Return (X, Y) of the center of cell containing provided text 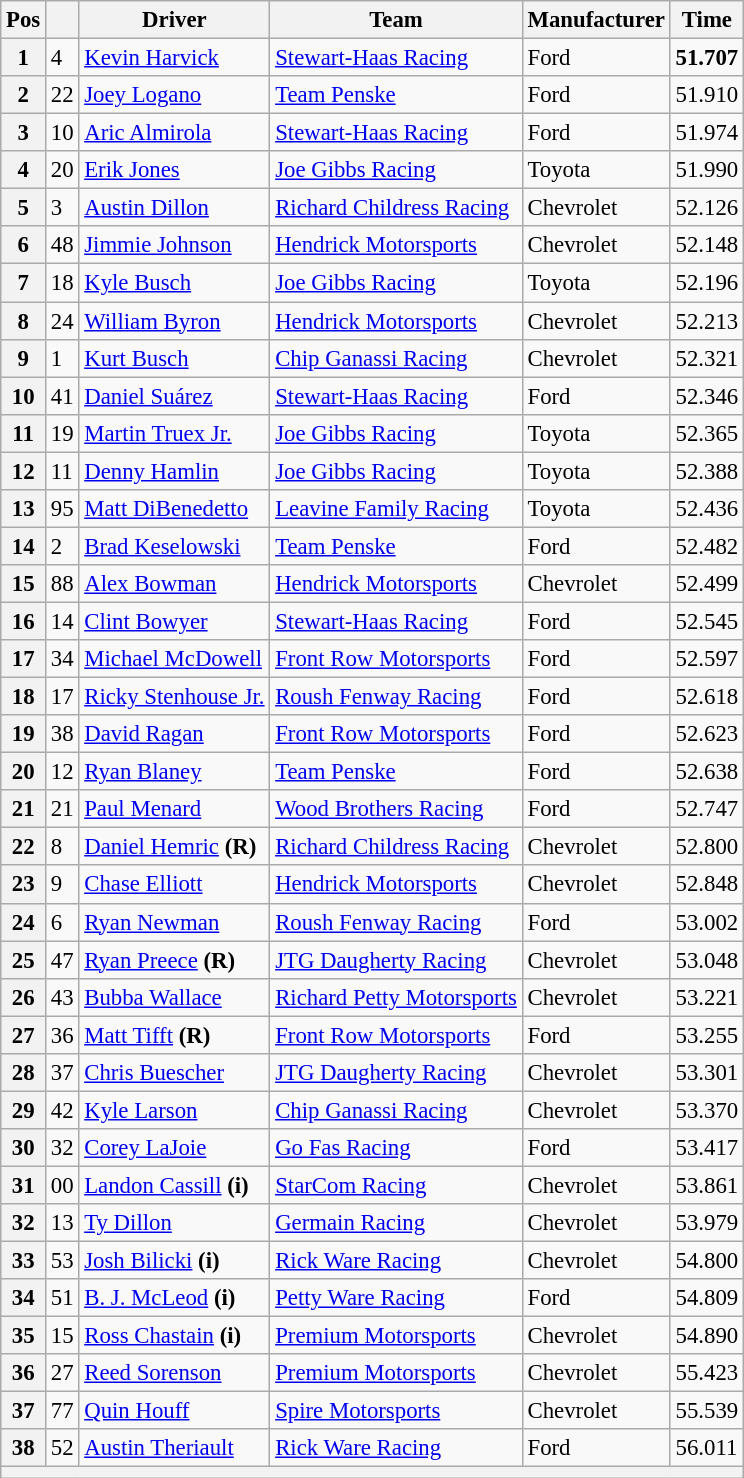
52.848 (706, 885)
52.346 (706, 396)
Erik Jones (174, 170)
Quin Houff (174, 1411)
43 (62, 997)
Driver (174, 20)
52.482 (706, 546)
52.499 (706, 584)
52.638 (706, 772)
88 (62, 584)
Ricky Stenhouse Jr. (174, 697)
30 (24, 1148)
Matt Tifft (R) (174, 1035)
Go Fas Racing (396, 1148)
35 (24, 1336)
Daniel Suárez (174, 396)
52.800 (706, 847)
28 (24, 1073)
52 (62, 1449)
Richard Petty Motorsports (396, 997)
53.048 (706, 960)
Corey LaJoie (174, 1148)
Ryan Blaney (174, 772)
Alex Bowman (174, 584)
77 (62, 1411)
Chase Elliott (174, 885)
51.990 (706, 170)
47 (62, 960)
52.597 (706, 659)
26 (24, 997)
Kyle Busch (174, 283)
95 (62, 509)
Wood Brothers Racing (396, 809)
53.255 (706, 1035)
David Ragan (174, 734)
52.321 (706, 358)
00 (62, 1185)
33 (24, 1261)
52.436 (706, 509)
16 (24, 621)
53.221 (706, 997)
52.747 (706, 809)
51.974 (706, 133)
Matt DiBenedetto (174, 509)
Landon Cassill (i) (174, 1185)
52.618 (706, 697)
Leavine Family Racing (396, 509)
7 (24, 283)
53.979 (706, 1223)
5 (24, 208)
29 (24, 1110)
Ross Chastain (i) (174, 1336)
42 (62, 1110)
Martin Truex Jr. (174, 433)
23 (24, 885)
52.213 (706, 321)
Kurt Busch (174, 358)
53.370 (706, 1110)
51.707 (706, 58)
B. J. McLeod (i) (174, 1298)
Spire Motorsports (396, 1411)
Michael McDowell (174, 659)
53 (62, 1261)
56.011 (706, 1449)
Joey Logano (174, 95)
Kyle Larson (174, 1110)
Petty Ware Racing (396, 1298)
54.800 (706, 1261)
Team (396, 20)
Daniel Hemric (R) (174, 847)
55.539 (706, 1411)
Brad Keselowski (174, 546)
51.910 (706, 95)
51 (62, 1298)
Ryan Newman (174, 922)
Austin Theriault (174, 1449)
Reed Sorenson (174, 1373)
52.365 (706, 433)
William Byron (174, 321)
48 (62, 245)
54.809 (706, 1298)
52.196 (706, 283)
Jimmie Johnson (174, 245)
Chris Buescher (174, 1073)
52.623 (706, 734)
Josh Bilicki (i) (174, 1261)
Ty Dillon (174, 1223)
31 (24, 1185)
Pos (24, 20)
25 (24, 960)
52.148 (706, 245)
Aric Almirola (174, 133)
52.126 (706, 208)
Clint Bowyer (174, 621)
Austin Dillon (174, 208)
Paul Menard (174, 809)
Ryan Preece (R) (174, 960)
Kevin Harvick (174, 58)
Time (706, 20)
StarCom Racing (396, 1185)
53.002 (706, 922)
41 (62, 396)
52.388 (706, 471)
52.545 (706, 621)
Denny Hamlin (174, 471)
53.417 (706, 1148)
53.301 (706, 1073)
55.423 (706, 1373)
53.861 (706, 1185)
Bubba Wallace (174, 997)
Manufacturer (596, 20)
Germain Racing (396, 1223)
54.890 (706, 1336)
